Identify which cell holds the provided text, then report its [X, Y] central coordinate. 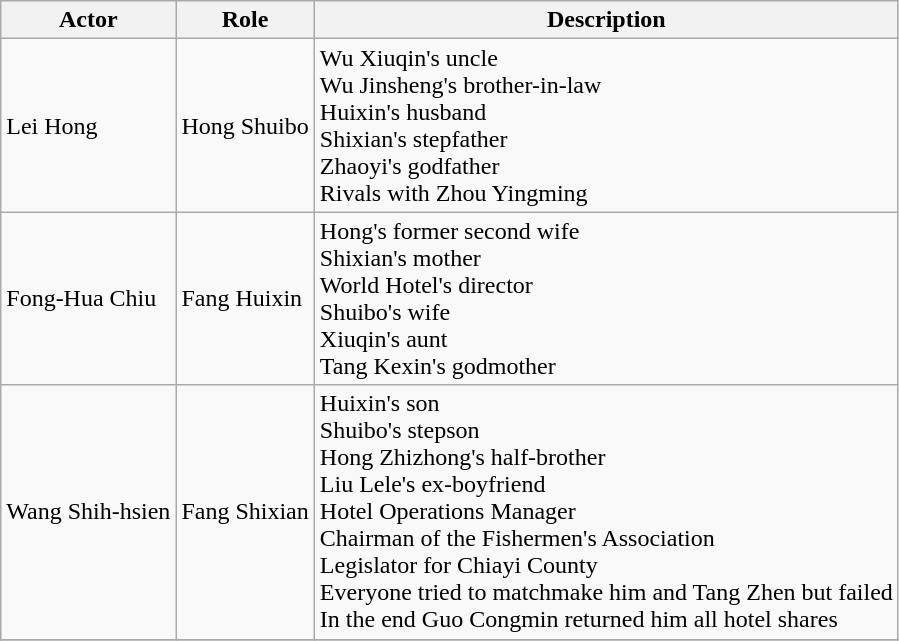
Description [606, 20]
Fong-Hua Chiu [88, 298]
Hong's former second wifeShixian's motherWorld Hotel's directorShuibo's wifeXiuqin's auntTang Kexin's godmother [606, 298]
Wu Xiuqin's uncleWu Jinsheng's brother-in-lawHuixin's husbandShixian's stepfatherZhaoyi's godfatherRivals with Zhou Yingming [606, 126]
Lei Hong [88, 126]
Fang Shixian [245, 512]
Fang Huixin [245, 298]
Wang Shih-hsien [88, 512]
Hong Shuibo [245, 126]
Role [245, 20]
Actor [88, 20]
